Capture the cell that displays the provided text and extract its (X, Y) central coordinate. 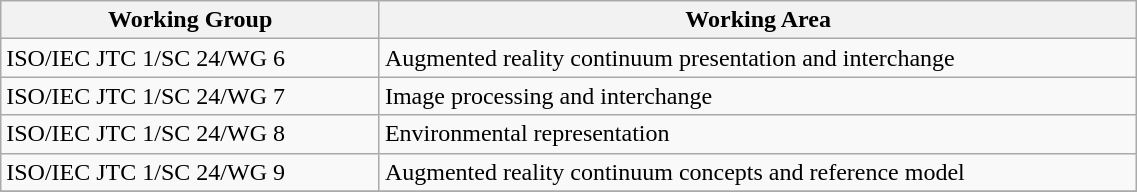
Working Group (190, 20)
Image processing and interchange (758, 96)
ISO/IEC JTC 1/SC 24/WG 7 (190, 96)
ISO/IEC JTC 1/SC 24/WG 6 (190, 58)
Augmented reality continuum presentation and interchange (758, 58)
Augmented reality continuum concepts and reference model (758, 172)
ISO/IEC JTC 1/SC 24/WG 9 (190, 172)
Working Area (758, 20)
Environmental representation (758, 134)
ISO/IEC JTC 1/SC 24/WG 8 (190, 134)
